Locate the cell with the specified text and output its (x, y) center coordinate. 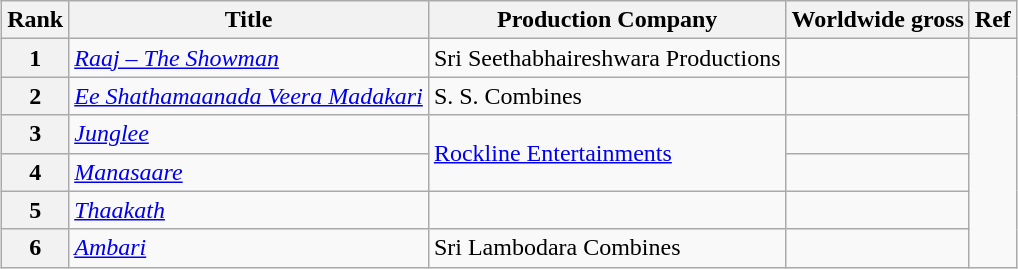
Ambari (249, 248)
6 (36, 248)
Worldwide gross (878, 20)
5 (36, 210)
Junglee (249, 134)
S. S. Combines (607, 96)
Thaakath (249, 210)
Rockline Entertainments (607, 153)
Ref (992, 20)
Raaj – The Showman (249, 58)
3 (36, 134)
Production Company (607, 20)
Ee Shathamaanada Veera Madakari (249, 96)
Sri Lambodara Combines (607, 248)
Sri Seethabhaireshwara Productions (607, 58)
Title (249, 20)
2 (36, 96)
4 (36, 172)
1 (36, 58)
Manasaare (249, 172)
Rank (36, 20)
